Detect which cell encompasses the target text, then output its (x, y) center coordinate. 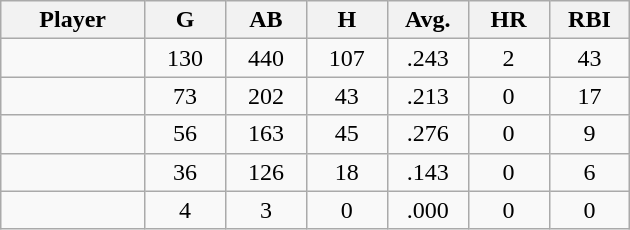
45 (346, 134)
.143 (428, 172)
Player (73, 20)
56 (186, 134)
17 (590, 96)
6 (590, 172)
4 (186, 210)
18 (346, 172)
3 (266, 210)
HR (508, 20)
107 (346, 58)
Avg. (428, 20)
.000 (428, 210)
.213 (428, 96)
202 (266, 96)
2 (508, 58)
.276 (428, 134)
9 (590, 134)
126 (266, 172)
H (346, 20)
440 (266, 58)
130 (186, 58)
36 (186, 172)
RBI (590, 20)
73 (186, 96)
AB (266, 20)
G (186, 20)
163 (266, 134)
.243 (428, 58)
